Detect which cell encompasses the target text, then output its (X, Y) center coordinate. 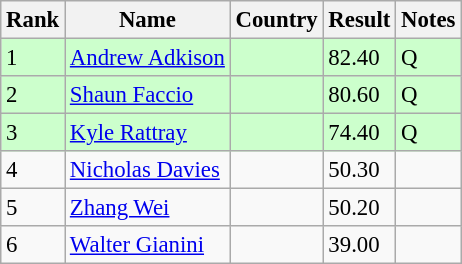
Name (148, 20)
Nicholas Davies (148, 170)
5 (33, 208)
Result (360, 20)
3 (33, 133)
2 (33, 95)
Andrew Adkison (148, 58)
Kyle Rattray (148, 133)
Rank (33, 20)
1 (33, 58)
Zhang Wei (148, 208)
4 (33, 170)
50.20 (360, 208)
Notes (428, 20)
80.60 (360, 95)
39.00 (360, 245)
Country (276, 20)
50.30 (360, 170)
Walter Gianini (148, 245)
6 (33, 245)
82.40 (360, 58)
74.40 (360, 133)
Shaun Faccio (148, 95)
